Extract the [x, y] coordinate from the center of the cell holding the provided text.  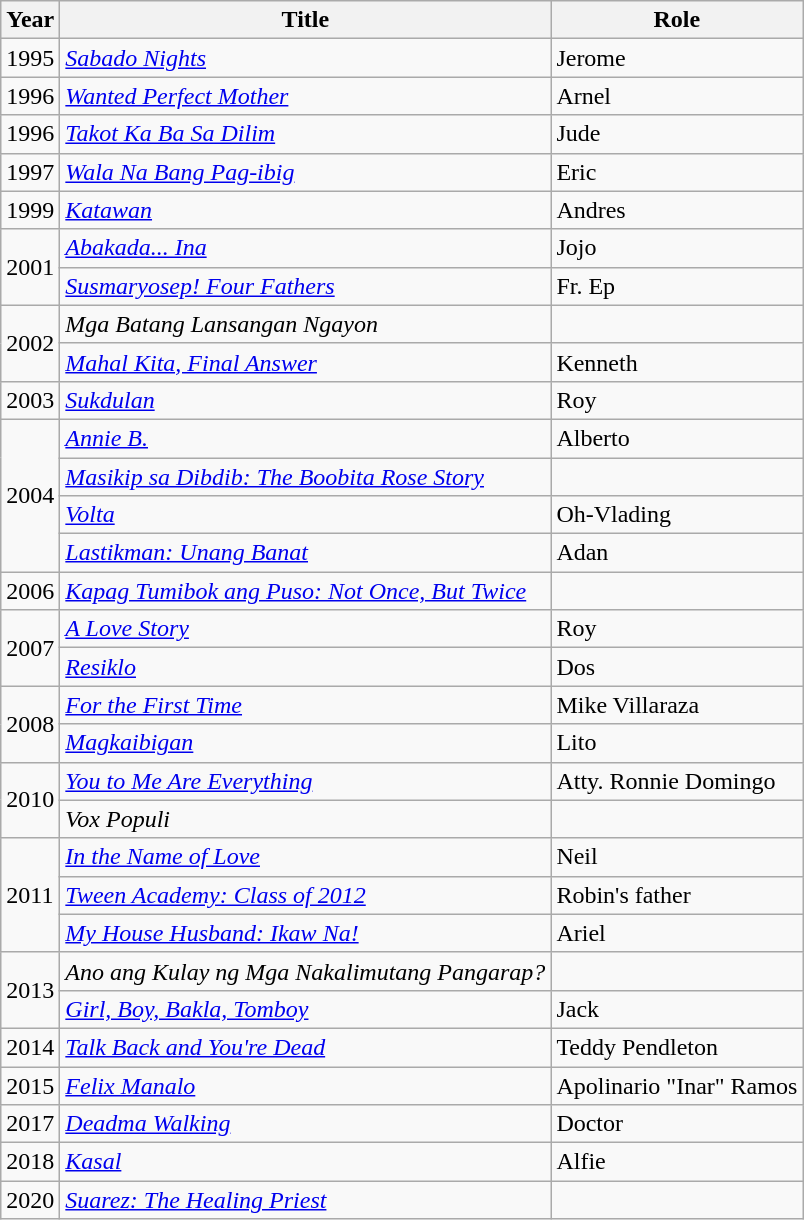
Dos [677, 667]
You to Me Are Everything [306, 781]
Lastikman: Unang Banat [306, 553]
Wala Na Bang Pag-ibig [306, 172]
Vox Populi [306, 819]
1997 [30, 172]
Felix Manalo [306, 1085]
Annie B. [306, 438]
2020 [30, 1200]
Role [677, 20]
Jojo [677, 248]
2014 [30, 1047]
Jack [677, 1009]
Masikip sa Dibdib: The Boobita Rose Story [306, 477]
2010 [30, 800]
Neil [677, 857]
1999 [30, 210]
Fr. Ep [677, 286]
Deadma Walking [306, 1124]
Talk Back and You're Dead [306, 1047]
2017 [30, 1124]
2011 [30, 895]
2013 [30, 990]
For the First Time [306, 705]
Lito [677, 743]
Kenneth [677, 362]
Ariel [677, 933]
Title [306, 20]
Jude [677, 134]
2018 [30, 1162]
2004 [30, 495]
Mga Batang Lansangan Ngayon [306, 324]
2006 [30, 591]
Year [30, 20]
Resiklo [306, 667]
Tween Academy: Class of 2012 [306, 895]
2003 [30, 400]
Suarez: The Healing Priest [306, 1200]
Ano ang Kulay ng Mga Nakalimutang Pangarap? [306, 971]
Mahal Kita, Final Answer [306, 362]
Adan [677, 553]
Andres [677, 210]
Susmaryosep! Four Fathers [306, 286]
Sabado Nights [306, 58]
Atty. Ronnie Domingo [677, 781]
2002 [30, 343]
A Love Story [306, 629]
1995 [30, 58]
2008 [30, 724]
Magkaibigan [306, 743]
Robin's father [677, 895]
Wanted Perfect Mother [306, 96]
Alfie [677, 1162]
Teddy Pendleton [677, 1047]
Alberto [677, 438]
2001 [30, 267]
My House Husband: Ikaw Na! [306, 933]
Abakada... Ina [306, 248]
Jerome [677, 58]
2007 [30, 648]
Doctor [677, 1124]
Apolinario "Inar" Ramos [677, 1085]
Sukdulan [306, 400]
Volta [306, 515]
Girl, Boy, Bakla, Tomboy [306, 1009]
Arnel [677, 96]
Kasal [306, 1162]
Takot Ka Ba Sa Dilim [306, 134]
Mike Villaraza [677, 705]
Eric [677, 172]
Katawan [306, 210]
2015 [30, 1085]
Oh-Vlading [677, 515]
Kapag Tumibok ang Puso: Not Once, But Twice [306, 591]
In the Name of Love [306, 857]
